From the cell containing the given text, extract its center point as (X, Y) coordinate. 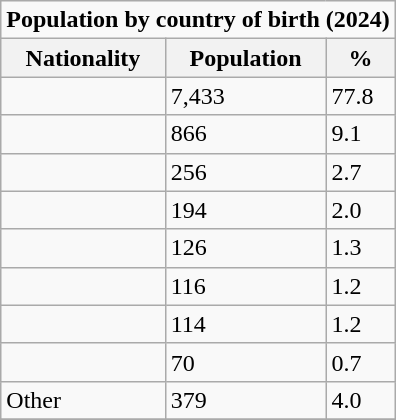
Population (246, 58)
116 (246, 286)
Other (83, 400)
Nationality (83, 58)
194 (246, 210)
9.1 (360, 134)
Population by country of birth (2024) (198, 20)
2.0 (360, 210)
866 (246, 134)
0.7 (360, 362)
379 (246, 400)
77.8 (360, 96)
126 (246, 248)
70 (246, 362)
114 (246, 324)
% (360, 58)
256 (246, 172)
1.3 (360, 248)
2.7 (360, 172)
4.0 (360, 400)
7,433 (246, 96)
